Capture the cell that displays the provided text and extract its [X, Y] central coordinate. 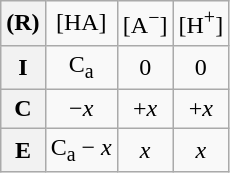
I [23, 67]
−x [81, 109]
C [23, 109]
(R) [23, 24]
[A−] [145, 24]
Ca [81, 67]
Ca − x [81, 150]
E [23, 150]
[H+] [201, 24]
[HA] [81, 24]
